Determine the (x, y) coordinate at the center of the cell enclosing the given text.  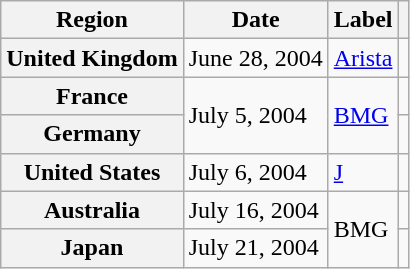
July 5, 2004 (256, 115)
July 16, 2004 (256, 210)
Label (363, 20)
France (92, 96)
Arista (363, 58)
United Kingdom (92, 58)
J (363, 172)
Japan (92, 248)
June 28, 2004 (256, 58)
Region (92, 20)
Germany (92, 134)
Australia (92, 210)
July 21, 2004 (256, 248)
Date (256, 20)
July 6, 2004 (256, 172)
United States (92, 172)
